Scan for the cell matching the given text and deliver its [X, Y] coordinate at center. 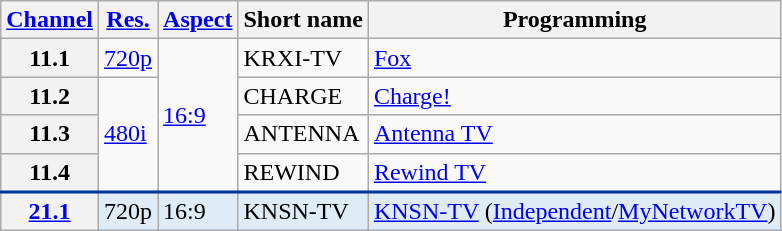
Rewind TV [574, 172]
11.2 [50, 96]
Short name [303, 20]
480i [128, 134]
Charge! [574, 96]
11.4 [50, 172]
REWIND [303, 172]
ANTENNA [303, 134]
21.1 [50, 212]
Antenna TV [574, 134]
Fox [574, 58]
KRXI-TV [303, 58]
Channel [50, 20]
KNSN-TV (Independent/MyNetworkTV) [574, 212]
Programming [574, 20]
11.3 [50, 134]
Res. [128, 20]
CHARGE [303, 96]
KNSN-TV [303, 212]
Aspect [198, 20]
11.1 [50, 58]
